Determine the [X, Y] coordinate at the center of the cell enclosing the given text.  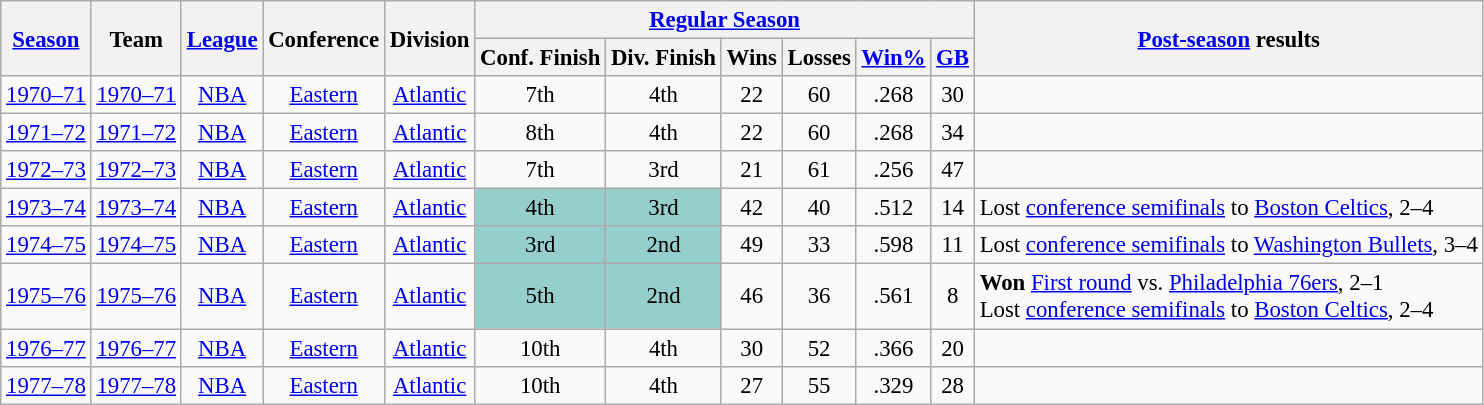
.329 [894, 385]
Post-season results [1228, 38]
42 [752, 208]
Season [46, 38]
League [222, 38]
Win% [894, 58]
28 [953, 385]
Wins [752, 58]
11 [953, 245]
5th [540, 296]
.598 [894, 245]
8 [953, 296]
27 [752, 385]
GB [953, 58]
14 [953, 208]
20 [953, 348]
Div. Finish [664, 58]
49 [752, 245]
.561 [894, 296]
Team [136, 38]
34 [953, 133]
40 [819, 208]
Lost conference semifinals to Boston Celtics, 2–4 [1228, 208]
21 [752, 170]
33 [819, 245]
.366 [894, 348]
.512 [894, 208]
61 [819, 170]
52 [819, 348]
Conference [324, 38]
Division [429, 38]
Regular Season [725, 20]
Lost conference semifinals to Washington Bullets, 3–4 [1228, 245]
36 [819, 296]
8th [540, 133]
Losses [819, 58]
55 [819, 385]
46 [752, 296]
47 [953, 170]
Won First round vs. Philadelphia 76ers, 2–1 Lost conference semifinals to Boston Celtics, 2–4 [1228, 296]
Conf. Finish [540, 58]
.256 [894, 170]
